Search for the cell housing the specified text and yield its [x, y] center coordinate. 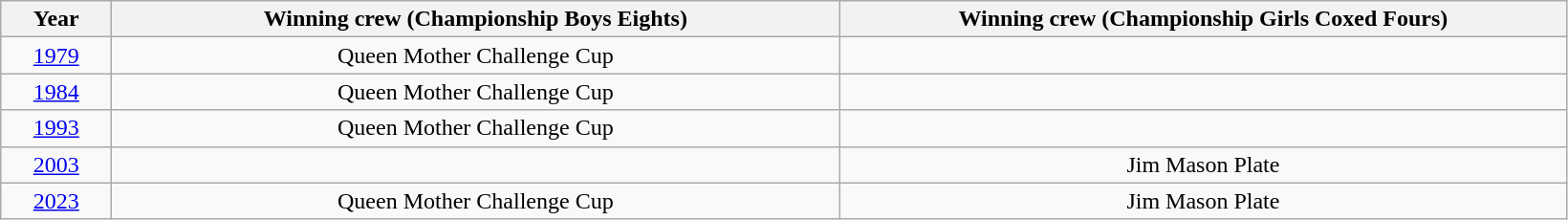
2023 [56, 201]
Winning crew (Championship Boys Eights) [476, 19]
Winning crew (Championship Girls Coxed Fours) [1203, 19]
1984 [56, 92]
2003 [56, 165]
1979 [56, 55]
1993 [56, 128]
Year [56, 19]
